Provide the [x, y] coordinate of the cell's center where the given text is located.  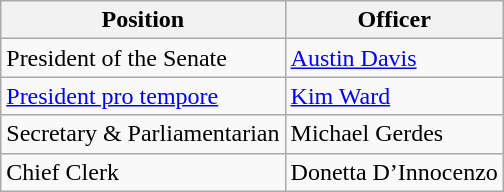
Donetta D’Innocenzo [394, 172]
Chief Clerk [143, 172]
Michael Gerdes [394, 134]
Austin Davis [394, 58]
Officer [394, 20]
Secretary & Parliamentarian [143, 134]
President pro tempore [143, 96]
Position [143, 20]
Kim Ward [394, 96]
President of the Senate [143, 58]
